Determine the [x, y] coordinate at the center of the cell enclosing the given text.  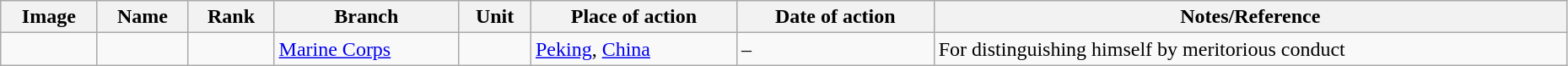
– [835, 49]
Image [49, 17]
Notes/Reference [1250, 17]
Rank [231, 17]
Unit [495, 17]
For distinguishing himself by meritorious conduct [1250, 49]
Name [143, 17]
Place of action [633, 17]
Marine Corps [366, 49]
Date of action [835, 17]
Peking, China [633, 49]
Branch [366, 17]
